Detect which cell encompasses the target text, then output its (X, Y) center coordinate. 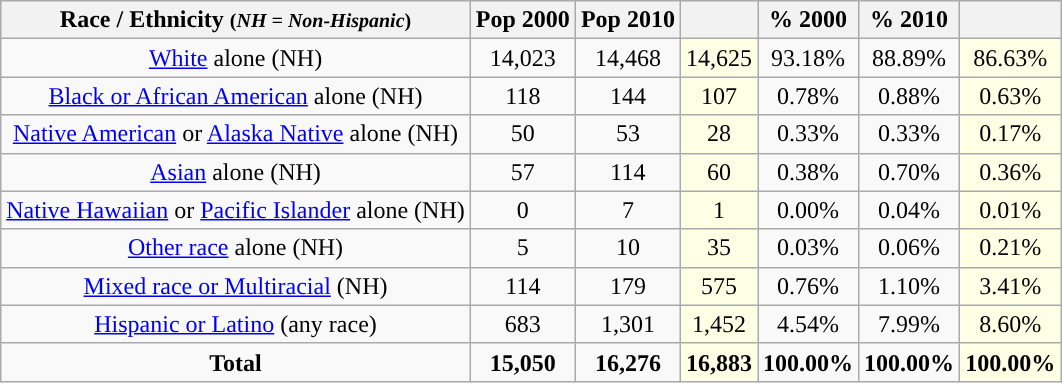
7.99% (910, 324)
Pop 2000 (522, 20)
179 (628, 286)
53 (628, 134)
White alone (NH) (236, 58)
1,301 (628, 324)
Native American or Alaska Native alone (NH) (236, 134)
0.17% (1010, 134)
57 (522, 172)
Mixed race or Multiracial (NH) (236, 286)
Native Hawaiian or Pacific Islander alone (NH) (236, 210)
86.63% (1010, 58)
0.01% (1010, 210)
107 (718, 96)
683 (522, 324)
Hispanic or Latino (any race) (236, 324)
Black or African American alone (NH) (236, 96)
93.18% (808, 58)
0.21% (1010, 248)
575 (718, 286)
118 (522, 96)
Other race alone (NH) (236, 248)
60 (718, 172)
Pop 2010 (628, 20)
15,050 (522, 362)
10 (628, 248)
144 (628, 96)
0.00% (808, 210)
0.36% (1010, 172)
0.76% (808, 286)
0.88% (910, 96)
7 (628, 210)
1 (718, 210)
1.10% (910, 286)
1,452 (718, 324)
14,023 (522, 58)
14,468 (628, 58)
% 2010 (910, 20)
16,276 (628, 362)
0.38% (808, 172)
88.89% (910, 58)
0.06% (910, 248)
0.70% (910, 172)
50 (522, 134)
8.60% (1010, 324)
0.78% (808, 96)
35 (718, 248)
16,883 (718, 362)
5 (522, 248)
Race / Ethnicity (NH = Non-Hispanic) (236, 20)
0 (522, 210)
4.54% (808, 324)
0.04% (910, 210)
% 2000 (808, 20)
0.63% (1010, 96)
3.41% (1010, 286)
Asian alone (NH) (236, 172)
0.03% (808, 248)
Total (236, 362)
14,625 (718, 58)
28 (718, 134)
